Detect which cell encompasses the target text, then output its (x, y) center coordinate. 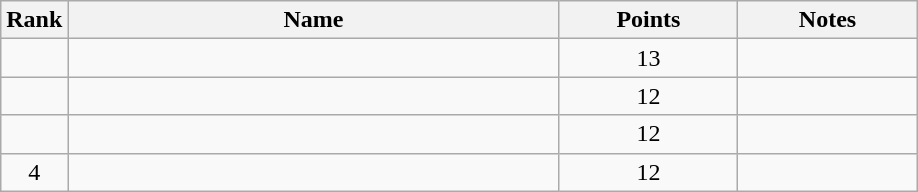
Rank (34, 20)
Notes (828, 20)
4 (34, 172)
Name (314, 20)
Points (648, 20)
13 (648, 58)
